For the text-containing cell, return its midpoint in [x, y] coordinate format. 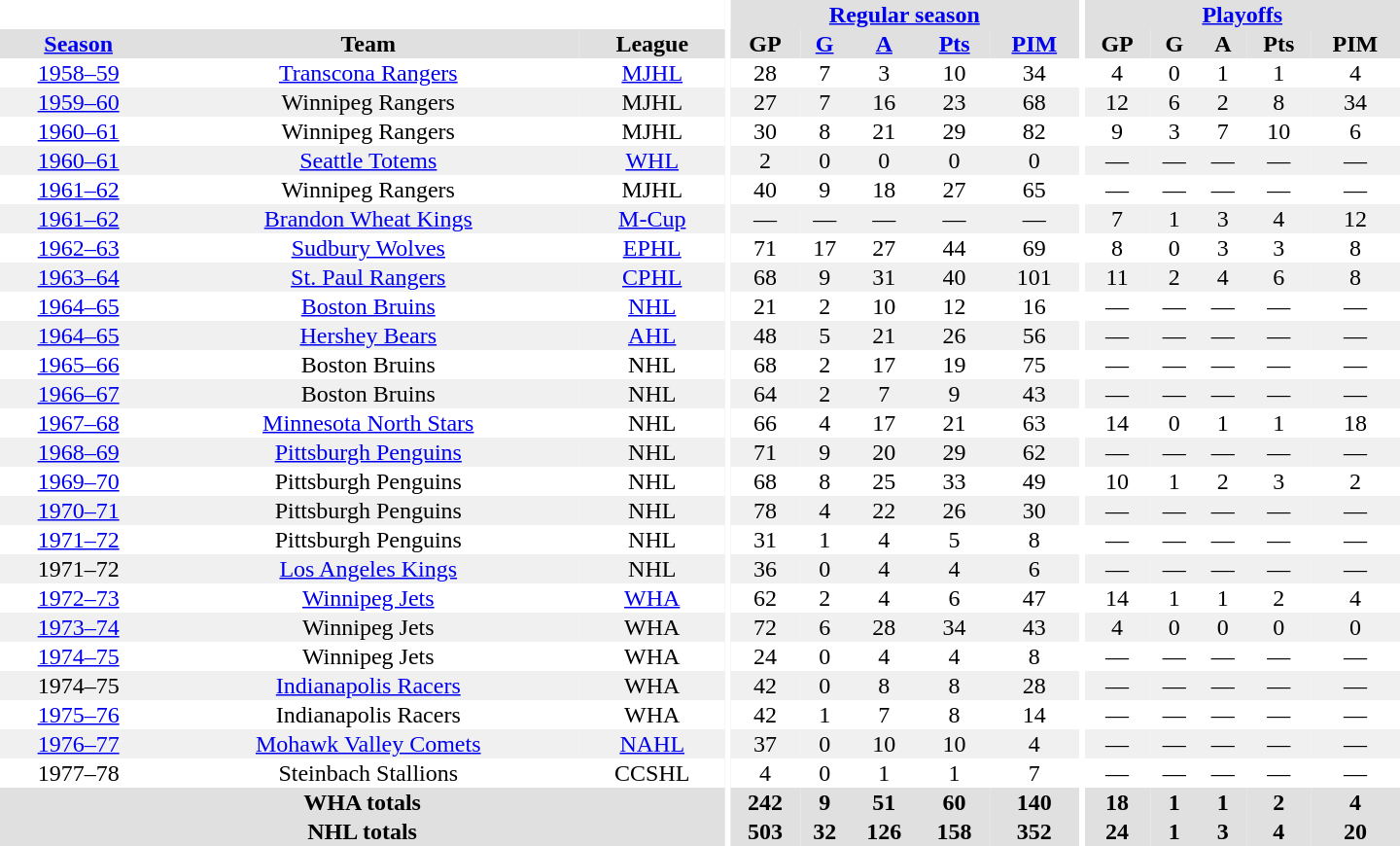
22 [884, 511]
NHL totals [362, 831]
242 [765, 802]
Team [367, 44]
36 [765, 569]
Brandon Wheat Kings [367, 219]
47 [1034, 598]
Regular season [904, 15]
65 [1034, 190]
1959–60 [78, 102]
1973–74 [78, 627]
1962–63 [78, 248]
64 [765, 394]
WHL [651, 160]
72 [765, 627]
Minnesota North Stars [367, 423]
EPHL [651, 248]
33 [954, 481]
1966–67 [78, 394]
League [651, 44]
CPHL [651, 277]
St. Paul Rangers [367, 277]
NAHL [651, 744]
126 [884, 831]
63 [1034, 423]
1970–71 [78, 511]
Playoffs [1242, 15]
1977–78 [78, 773]
1965–66 [78, 365]
Hershey Bears [367, 335]
Steinbach Stallions [367, 773]
25 [884, 481]
75 [1034, 365]
1968–69 [78, 452]
Transcona Rangers [367, 73]
Season [78, 44]
1972–73 [78, 598]
1958–59 [78, 73]
AHL [651, 335]
CCSHL [651, 773]
1969–70 [78, 481]
1963–64 [78, 277]
1976–77 [78, 744]
101 [1034, 277]
1975–76 [78, 715]
352 [1034, 831]
158 [954, 831]
Seattle Totems [367, 160]
32 [824, 831]
1967–68 [78, 423]
Sudbury Wolves [367, 248]
503 [765, 831]
51 [884, 802]
23 [954, 102]
49 [1034, 481]
Mohawk Valley Comets [367, 744]
48 [765, 335]
37 [765, 744]
19 [954, 365]
82 [1034, 131]
WHA totals [362, 802]
11 [1116, 277]
44 [954, 248]
140 [1034, 802]
60 [954, 802]
78 [765, 511]
66 [765, 423]
56 [1034, 335]
Los Angeles Kings [367, 569]
M-Cup [651, 219]
69 [1034, 248]
